Determine the [x, y] coordinate at the center of the cell enclosing the given text.  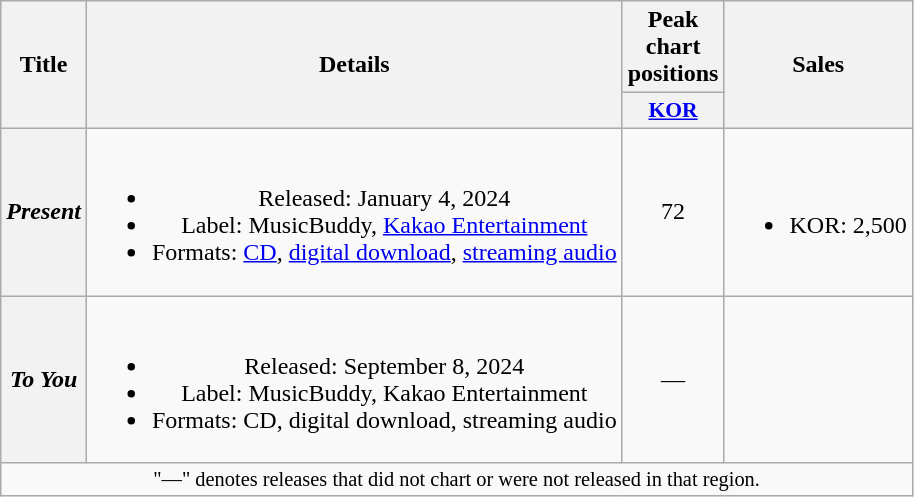
Released: January 4, 2024Label: MusicBuddy, Kakao EntertainmentFormats: CD, digital download, streaming audio [354, 212]
To You [44, 380]
Sales [818, 65]
Details [354, 65]
KOR [673, 111]
— [673, 380]
Released: September 8, 2024Label: MusicBuddy, Kakao EntertainmentFormats: CD, digital download, streaming audio [354, 380]
KOR: 2,500 [818, 212]
Peak chart positions [673, 47]
72 [673, 212]
Present [44, 212]
"—" denotes releases that did not chart or were not released in that region. [457, 480]
Title [44, 65]
